Locate the cell with the specified text and output its [x, y] center coordinate. 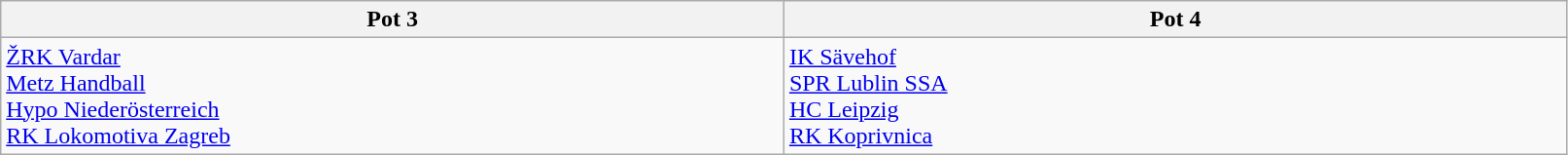
Pot 4 [1175, 19]
Pot 3 [393, 19]
IK Sävehof SPR Lublin SSA HC Leipzig RK Koprivnica [1175, 96]
ŽRK Vardar Metz Handball Hypo Niederösterreich RK Lokomotiva Zagreb [393, 96]
